Pinpoint the cell where the given text exists, returning its (X, Y) midpoint coordinate. 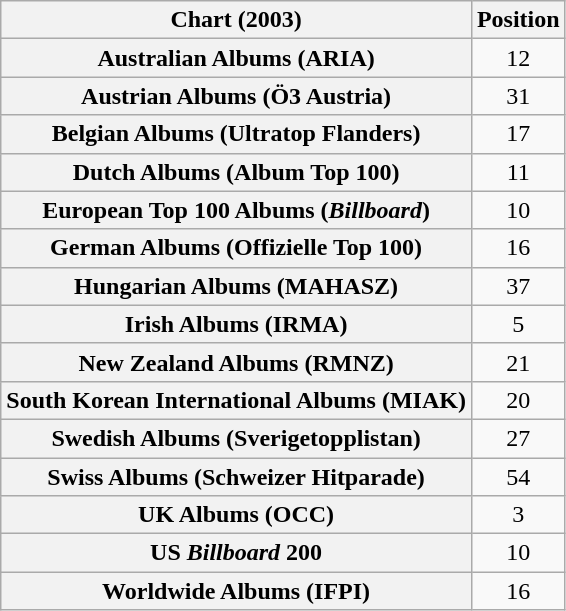
Belgian Albums (Ultratop Flanders) (236, 134)
Australian Albums (ARIA) (236, 58)
54 (518, 477)
Swiss Albums (Schweizer Hitparade) (236, 477)
20 (518, 400)
South Korean International Albums (MIAK) (236, 400)
21 (518, 362)
3 (518, 515)
Dutch Albums (Album Top 100) (236, 172)
5 (518, 324)
37 (518, 286)
Worldwide Albums (IFPI) (236, 591)
12 (518, 58)
Hungarian Albums (MAHASZ) (236, 286)
Chart (2003) (236, 20)
11 (518, 172)
27 (518, 438)
31 (518, 96)
UK Albums (OCC) (236, 515)
17 (518, 134)
European Top 100 Albums (Billboard) (236, 210)
Swedish Albums (Sverigetopplistan) (236, 438)
Austrian Albums (Ö3 Austria) (236, 96)
Position (518, 20)
German Albums (Offizielle Top 100) (236, 248)
Irish Albums (IRMA) (236, 324)
New Zealand Albums (RMNZ) (236, 362)
US Billboard 200 (236, 553)
